Search for the cell housing the specified text and yield its [x, y] center coordinate. 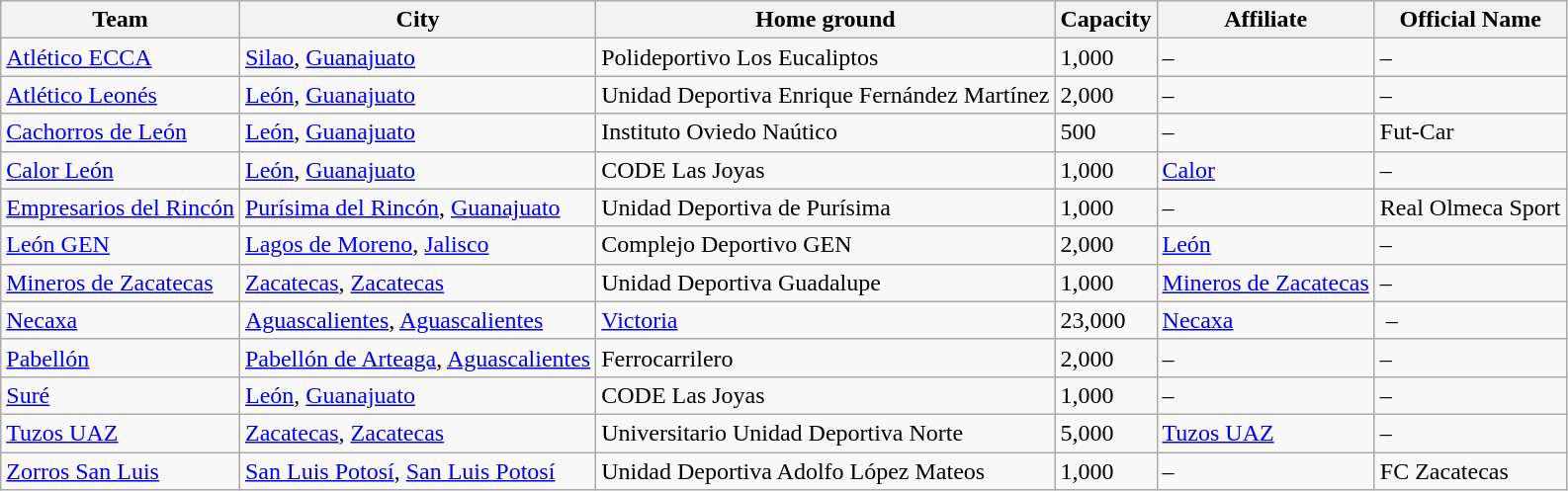
Home ground [826, 20]
Capacity [1105, 20]
Ferrocarrilero [826, 358]
León [1265, 245]
23,000 [1105, 320]
Zorros San Luis [121, 471]
Team [121, 20]
Polideportivo Los Eucaliptos [826, 57]
Affiliate [1265, 20]
Aguascalientes, Aguascalientes [417, 320]
Empresarios del Rincón [121, 207]
Official Name [1470, 20]
Calor León [121, 170]
Complejo Deportivo GEN [826, 245]
5,000 [1105, 433]
Atlético ECCA [121, 57]
Pabellón de Arteaga, Aguascalientes [417, 358]
Lagos de Moreno, Jalisco [417, 245]
Fut-Car [1470, 132]
Unidad Deportiva Guadalupe [826, 283]
Victoria [826, 320]
Unidad Deportiva de Purísima [826, 207]
Real Olmeca Sport [1470, 207]
Unidad Deportiva Adolfo López Mateos [826, 471]
Atlético Leonés [121, 95]
Pabellón [121, 358]
Suré [121, 395]
Universitario Unidad Deportiva Norte [826, 433]
León GEN [121, 245]
Purísima del Rincón, Guanajuato [417, 207]
Silao, Guanajuato [417, 57]
Unidad Deportiva Enrique Fernández Martínez [826, 95]
Calor [1265, 170]
San Luis Potosí, San Luis Potosí [417, 471]
Cachorros de León [121, 132]
500 [1105, 132]
City [417, 20]
FC Zacatecas [1470, 471]
Instituto Oviedo Naútico [826, 132]
